Capture the cell that displays the provided text and extract its [x, y] central coordinate. 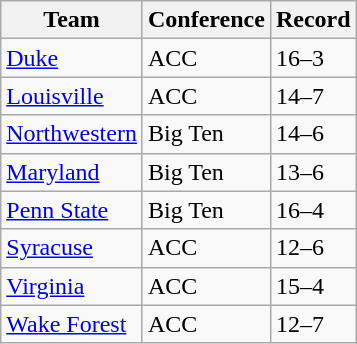
Wake Forest [72, 324]
Team [72, 20]
Penn State [72, 210]
Northwestern [72, 134]
12–7 [313, 324]
Virginia [72, 286]
Syracuse [72, 248]
Maryland [72, 172]
Record [313, 20]
16–3 [313, 58]
16–4 [313, 210]
Louisville [72, 96]
15–4 [313, 286]
14–7 [313, 96]
Duke [72, 58]
13–6 [313, 172]
12–6 [313, 248]
Conference [206, 20]
14–6 [313, 134]
